Return [X, Y] of the center of cell containing provided text 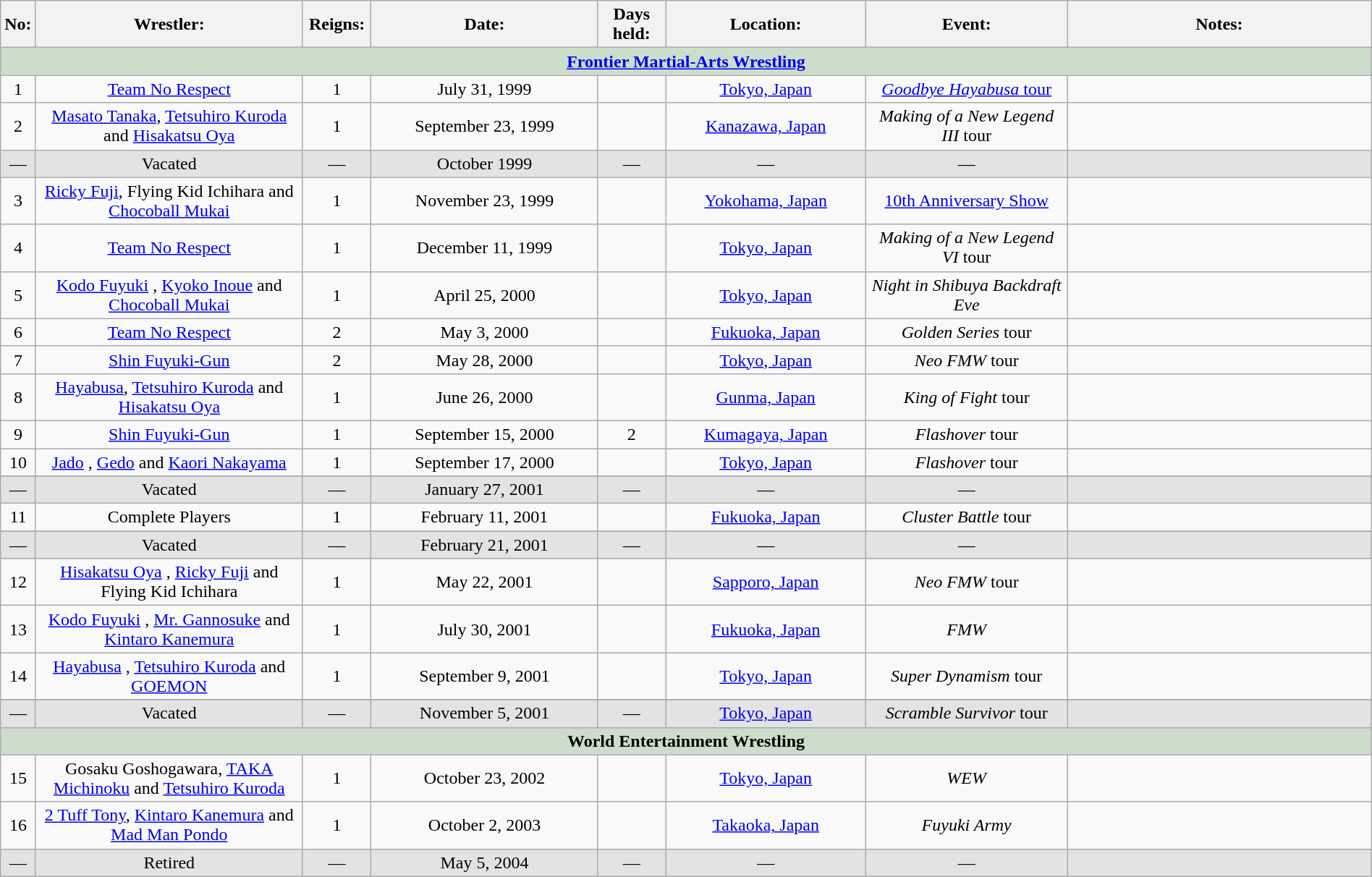
November 5, 2001 [485, 713]
May 3, 2000 [485, 332]
Jado , Gedo and Kaori Nakayama [169, 462]
Kanazawa, Japan [766, 126]
Masato Tanaka, Tetsuhiro Kuroda and Hisakatsu Oya [169, 126]
4 [18, 247]
3 [18, 201]
7 [18, 360]
Location: [766, 25]
10 [18, 462]
Gunma, Japan [766, 397]
Frontier Martial-Arts Wrestling [686, 62]
11 [18, 517]
Sapporo, Japan [766, 582]
World Entertainment Wrestling [686, 741]
October 2, 2003 [485, 825]
Days held: [631, 25]
Golden Series tour [967, 332]
September 15, 2000 [485, 434]
October 23, 2002 [485, 779]
No: [18, 25]
September 17, 2000 [485, 462]
November 23, 1999 [485, 201]
Making of a New Legend VI tour [967, 247]
Event: [967, 25]
May 22, 2001 [485, 582]
Night in Shibuya Backdraft Eve [967, 295]
February 11, 2001 [485, 517]
Reigns: [336, 25]
Gosaku Goshogawara, TAKA Michinoku and Tetsuhiro Kuroda [169, 779]
January 27, 2001 [485, 490]
Scramble Survivor tour [967, 713]
16 [18, 825]
May 28, 2000 [485, 360]
12 [18, 582]
September 9, 2001 [485, 676]
Hayabusa , Tetsuhiro Kuroda and GOEMON [169, 676]
September 23, 1999 [485, 126]
King of Fight tour [967, 397]
July 30, 2001 [485, 630]
Super Dynamism tour [967, 676]
14 [18, 676]
Cluster Battle tour [967, 517]
Ricky Fuji, Flying Kid Ichihara and Chocoball Mukai [169, 201]
9 [18, 434]
Hayabusa, Tetsuhiro Kuroda and Hisakatsu Oya [169, 397]
June 26, 2000 [485, 397]
15 [18, 779]
Kumagaya, Japan [766, 434]
April 25, 2000 [485, 295]
Retired [169, 863]
10th Anniversary Show [967, 201]
FMW [967, 630]
Notes: [1219, 25]
Date: [485, 25]
WEW [967, 779]
5 [18, 295]
Complete Players [169, 517]
May 5, 2004 [485, 863]
2 Tuff Tony, Kintaro Kanemura and Mad Man Pondo [169, 825]
13 [18, 630]
Fuyuki Army [967, 825]
Making of a New Legend III tour [967, 126]
December 11, 1999 [485, 247]
October 1999 [485, 164]
8 [18, 397]
Kodo Fuyuki , Mr. Gannosuke and Kintaro Kanemura [169, 630]
Goodbye Hayabusa tour [967, 89]
Kodo Fuyuki , Kyoko Inoue and Chocoball Mukai [169, 295]
February 21, 2001 [485, 545]
6 [18, 332]
Wrestler: [169, 25]
Takaoka, Japan [766, 825]
Yokohama, Japan [766, 201]
Hisakatsu Oya , Ricky Fuji and Flying Kid Ichihara [169, 582]
July 31, 1999 [485, 89]
